Output the (x, y) coordinate of the center of the cell containing the given text.  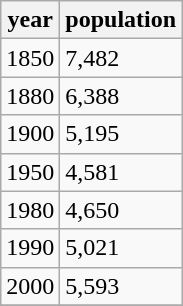
1880 (30, 96)
1900 (30, 134)
7,482 (121, 58)
year (30, 20)
5,593 (121, 286)
1950 (30, 172)
4,650 (121, 210)
4,581 (121, 172)
5,195 (121, 134)
6,388 (121, 96)
5,021 (121, 248)
2000 (30, 286)
population (121, 20)
1990 (30, 248)
1850 (30, 58)
1980 (30, 210)
